Locate the cell with the specified text and output its (x, y) center coordinate. 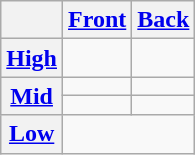
Front (98, 20)
High (32, 58)
Mid (32, 96)
Back (164, 20)
Low (32, 134)
